Find where the given text appears and provide that cell's center as (X, Y) coordinate. 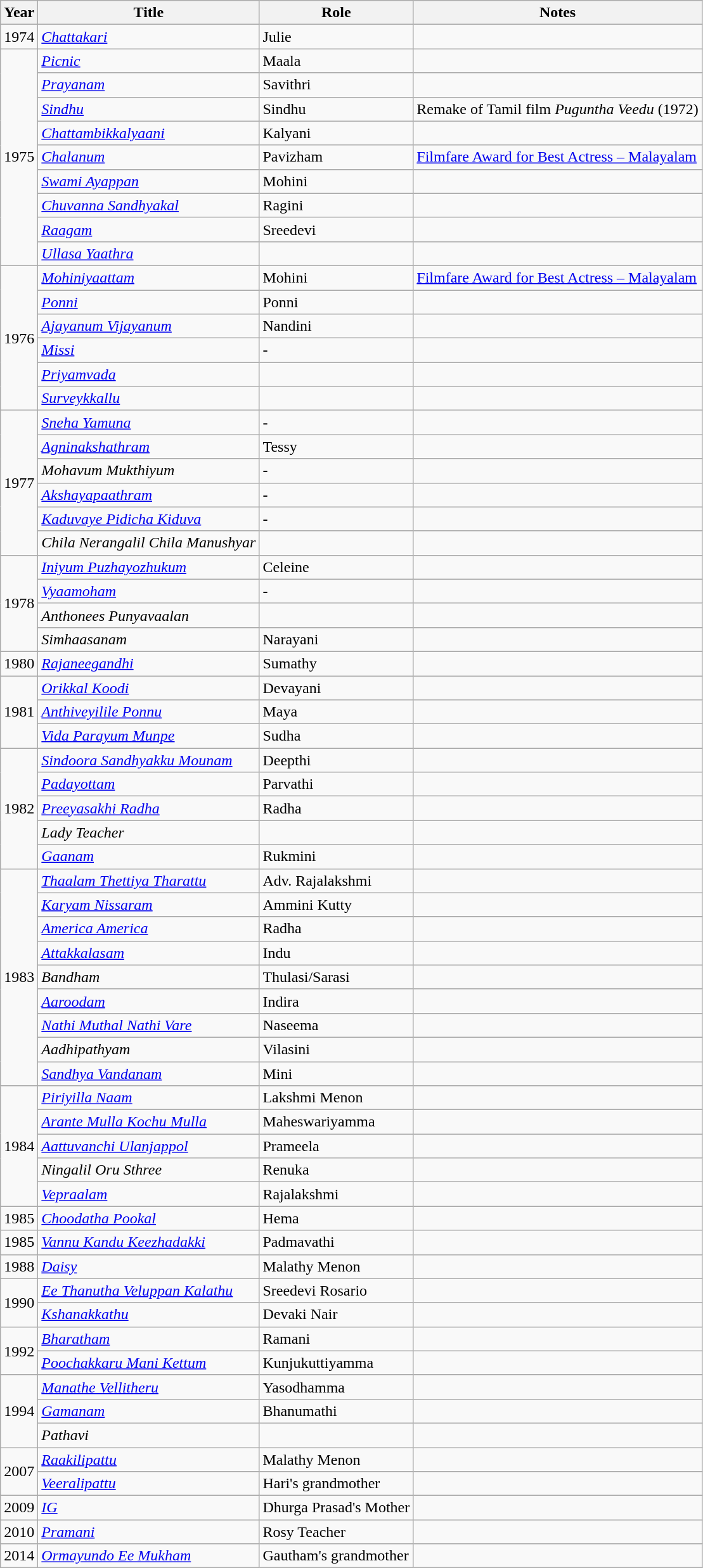
Ullasa Yaathra (148, 253)
1981 (19, 711)
2007 (19, 1471)
2010 (19, 1532)
Ammini Kutty (336, 905)
Picnic (148, 61)
2014 (19, 1556)
Title (148, 13)
Bandham (148, 977)
Preeyasakhi Radha (148, 808)
1977 (19, 483)
1983 (19, 977)
1992 (19, 1351)
Notes (558, 13)
Tessy (336, 447)
Renuka (336, 1170)
Deepthi (336, 760)
1984 (19, 1146)
Missi (148, 350)
Swami Ayappan (148, 181)
Gaanam (148, 857)
America America (148, 929)
Choodatha Pookal (148, 1218)
1975 (19, 157)
Manathe Vellitheru (148, 1387)
Iniyum Puzhayozhukum (148, 567)
Ee Thanutha Veluppan Kalathu (148, 1291)
Mohiniyaattam (148, 277)
Chalanum (148, 157)
Pramani (148, 1532)
Aaroodam (148, 1001)
Rukmini (336, 857)
Prameela (336, 1146)
Gamanam (148, 1411)
Attakkalasam (148, 953)
Bhanumathi (336, 1411)
Rajaneegandhi (148, 663)
Kaduvaye Pidicha Kiduva (148, 519)
Chuvanna Sandhyakal (148, 205)
Arante Mulla Kochu Mulla (148, 1122)
Vilasini (336, 1049)
Ragini (336, 205)
Narayani (336, 639)
Sudha (336, 736)
Simhaasanam (148, 639)
Veeralipattu (148, 1484)
Agninakshathram (148, 447)
Devayani (336, 687)
Lakshmi Menon (336, 1098)
Orikkal Koodi (148, 687)
Ningalil Oru Sthree (148, 1170)
IG (148, 1508)
Akshayapaathram (148, 495)
Ajayanum Vijayanum (148, 326)
Padmavathi (336, 1242)
Vepraalam (148, 1194)
2009 (19, 1508)
Anthiveyilile Ponnu (148, 712)
Mini (336, 1074)
Adv. Rajalakshmi (336, 881)
Nandini (336, 326)
Kshanakkathu (148, 1315)
Sumathy (336, 663)
1976 (19, 338)
Chattakari (148, 37)
Parvathi (336, 784)
Indira (336, 1001)
Nathi Muthal Nathi Vare (148, 1025)
1978 (19, 603)
Hema (336, 1218)
Maya (336, 712)
Ramani (336, 1339)
1994 (19, 1411)
Sreedevi (336, 229)
Pavizham (336, 157)
Maheswariyamma (336, 1122)
Dhurga Prasad's Mother (336, 1508)
Pathavi (148, 1435)
Naseema (336, 1025)
1990 (19, 1303)
Vida Parayum Munpe (148, 736)
Ormayundo Ee Mukham (148, 1556)
Yasodhamma (336, 1387)
1974 (19, 37)
Thaalam Thettiya Tharattu (148, 881)
Remake of Tamil film Puguntha Veedu (1972) (558, 109)
Rajalakshmi (336, 1194)
Role (336, 13)
Mohavum Mukthiyum (148, 471)
Bharatham (148, 1339)
Thulasi/Sarasi (336, 977)
Kalyani (336, 133)
Anthonees Punyavaalan (148, 615)
Year (19, 13)
Sneha Yamuna (148, 423)
Vannu Kandu Keezhadakki (148, 1242)
1982 (19, 808)
Lady Teacher (148, 832)
Chattambikkalyaani (148, 133)
Hari's grandmother (336, 1484)
Kunjukuttiyamma (336, 1363)
Priyamvada (148, 374)
1988 (19, 1266)
Prayanam (148, 85)
Padayottam (148, 784)
Vyaamoham (148, 591)
Rosy Teacher (336, 1532)
Julie (336, 37)
1980 (19, 663)
Indu (336, 953)
Celeine (336, 567)
Poochakkaru Mani Kettum (148, 1363)
Raagam (148, 229)
Piriyilla Naam (148, 1098)
Aattuvanchi Ulanjappol (148, 1146)
Chila Nerangalil Chila Manushyar (148, 543)
Gautham's grandmother (336, 1556)
Devaki Nair (336, 1315)
Sreedevi Rosario (336, 1291)
Savithri (336, 85)
Karyam Nissaram (148, 905)
Raakilipattu (148, 1459)
Sindoora Sandhyakku Mounam (148, 760)
Surveykkallu (148, 398)
Maala (336, 61)
Aadhipathyam (148, 1049)
Daisy (148, 1266)
Sandhya Vandanam (148, 1074)
